Locate the cell with the specified text and output its (X, Y) center coordinate. 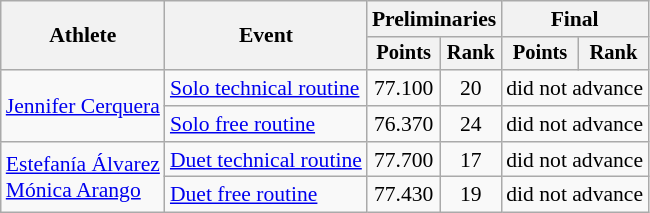
20 (470, 88)
17 (470, 160)
Solo free routine (266, 124)
Event (266, 36)
Duet technical routine (266, 160)
Preliminaries (434, 19)
77.700 (404, 160)
Athlete (83, 36)
Estefanía ÁlvarezMónica Arango (83, 178)
24 (470, 124)
Jennifer Cerquera (83, 106)
76.370 (404, 124)
77.100 (404, 88)
19 (470, 195)
Final (574, 19)
77.430 (404, 195)
Duet free routine (266, 195)
Solo technical routine (266, 88)
